For the text-containing cell, return its midpoint in [X, Y] coordinate format. 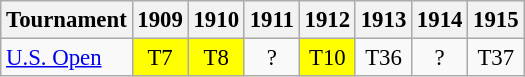
T36 [383, 58]
U.S. Open [66, 58]
1911 [272, 20]
Tournament [66, 20]
1913 [383, 20]
1914 [440, 20]
1910 [216, 20]
T7 [160, 58]
1912 [327, 20]
1915 [496, 20]
T10 [327, 58]
T8 [216, 58]
T37 [496, 58]
1909 [160, 20]
